Output the [X, Y] coordinate of the center of the cell containing the given text.  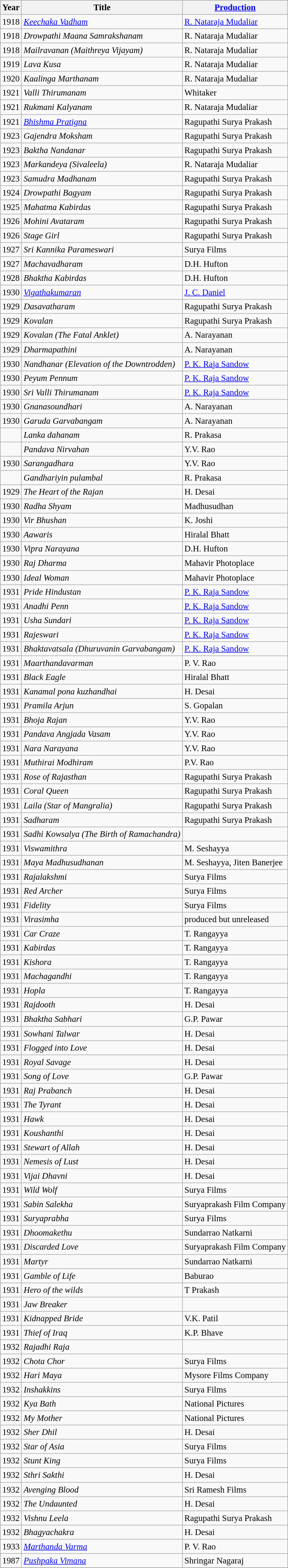
Kanamal pona kuzhandhai [102, 691]
Nemesis of Lust [102, 1162]
Stewart of Allah [102, 1147]
Mohini Avataram [102, 221]
Virasimha [102, 919]
Sthri Sakthi [102, 1475]
K.P. Bhave [235, 1333]
Royal Savage [102, 1062]
Valli Thirumanam [102, 93]
Sarangadhara [102, 464]
Bhaktha Kabirdas [102, 278]
The Heart of the Rajan [102, 492]
Song of Love [102, 1076]
Hero of the wilds [102, 1290]
Coral Queen [102, 791]
Year [11, 8]
Pride Hindustan [102, 592]
Vijai Dhavni [102, 1176]
1987 [11, 1561]
Pandava Angjada Vasam [102, 734]
Machagandhi [102, 976]
Sher Dhil [102, 1432]
Kya Bath [102, 1404]
Thief of Iraq [102, 1333]
Jaw Breaker [102, 1304]
Bhaktavatsala (Dhuruvanin Garvabangam) [102, 649]
Anadhi Penn [102, 606]
Baburao [235, 1276]
Rajadhi Raja [102, 1347]
Avenging Blood [102, 1490]
Gnanasoundhari [102, 407]
Sadhi Kowsalya (The Birth of Ramachandra) [102, 834]
Pandava Nirvahan [102, 449]
Vipra Narayana [102, 549]
Lava Kusa [102, 64]
1920 [11, 79]
The Tyrant [102, 1105]
Flogged into Love [102, 1048]
Raj Prabanch [102, 1090]
Suryaprabha [102, 1219]
Lanka dahanam [102, 435]
Sadharam [102, 820]
Rajalakshmi [102, 877]
Martyr [102, 1261]
Star of Asia [102, 1447]
Rukmani Kalyanam [102, 107]
Laila (Star of Mangralia) [102, 805]
Muthirai Modhiram [102, 763]
Fidelity [102, 905]
M. Seshayya [235, 848]
Kidnapped Bride [102, 1319]
1928 [11, 278]
Discarded Love [102, 1247]
Red Archer [102, 891]
Bhaktha Sabhari [102, 1019]
Mailravanan (Maithreya Vijayam) [102, 50]
1933 [11, 1546]
Sabin Salekha [102, 1205]
Car Craze [102, 934]
Bhoja Rajan [102, 720]
Drowpathi Maana Samrakshanam [102, 36]
Radha Shyam [102, 506]
1925 [11, 207]
1919 [11, 64]
Stunt King [102, 1461]
Marthanda Varma [102, 1546]
Kovalan [102, 321]
Hawk [102, 1119]
V.K. Patil [235, 1319]
Title [102, 8]
T Prakash [235, 1290]
Mahatma Kabirdas [102, 207]
Vishnu Leela [102, 1518]
Markandeya (Sivaleela) [102, 164]
Bhishma Pratigna [102, 122]
Dharmapathini [102, 349]
Kaalinga Marthanam [102, 79]
Production [235, 8]
Mysore Films Company [235, 1375]
Sri Ramesh Films [235, 1490]
Gandhariyin pulambal [102, 478]
Chota Chor [102, 1361]
Gamble of Life [102, 1276]
Nandhanar (Elevation of the Downtrodden) [102, 364]
Vigathakumaran [102, 293]
Dhoomakethu [102, 1233]
produced but unreleased [235, 919]
Peyum Pennum [102, 378]
Viswamithra [102, 848]
Hari Maya [102, 1375]
Machavadharam [102, 264]
Samudra Madhanam [102, 179]
Nara Narayana [102, 749]
Drowpathi Bagyam [102, 193]
Sri Kannika Parameswari [102, 250]
J. C. Daniel [235, 293]
Kovalan (The Fatal Anklet) [102, 335]
Aawaris [102, 535]
Raj Dharma [102, 563]
Kabirdas [102, 948]
Baktha Nandanar [102, 150]
Garuda Garvabangam [102, 421]
The Undaunted [102, 1504]
Rajdooth [102, 1005]
Kishora [102, 962]
Sowhani Talwar [102, 1034]
Inshakkins [102, 1390]
Pushpaka Vimana [102, 1561]
Bhagyachakra [102, 1532]
Ideal Woman [102, 578]
Koushanthi [102, 1133]
P.V. Rao [235, 763]
Rajeswari [102, 634]
Maya Madhusudhanan [102, 863]
Dasavatharam [102, 307]
K. Joshi [235, 520]
Vir Bhushan [102, 520]
Shringar Nagaraj [235, 1561]
Hopla [102, 991]
Whitaker [235, 93]
S. Gopalan [235, 706]
Black Eagle [102, 677]
1924 [11, 193]
Stage Girl [102, 235]
Rose of Rajasthan [102, 777]
Maarthandavarman [102, 663]
M. Seshayya, Jiten Banerjee [235, 863]
Pramila Arjun [102, 706]
Madhusudhan [235, 506]
Sri Valli Thirumanam [102, 392]
Keechaka Vadham [102, 22]
Wild Wolf [102, 1190]
Usha Sundari [102, 620]
Gajendra Moksham [102, 136]
My Mother [102, 1418]
